Scan for the cell matching the given text and deliver its [X, Y] coordinate at center. 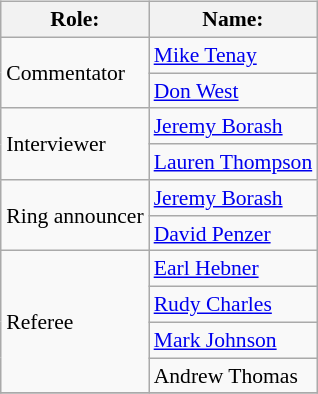
Referee [74, 322]
Interviewer [74, 144]
Don West [234, 91]
David Penzer [234, 233]
Andrew Thomas [234, 376]
Ring announcer [74, 216]
Lauren Thompson [234, 162]
Mark Johnson [234, 340]
Role: [74, 20]
Earl Hebner [234, 269]
Commentator [74, 72]
Name: [234, 20]
Rudy Charles [234, 305]
Mike Tenay [234, 55]
